Search for the cell housing the specified text and yield its (X, Y) center coordinate. 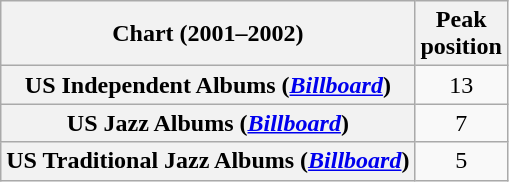
US Independent Albums (Billboard) (208, 85)
Peak position (461, 34)
US Traditional Jazz Albums (Billboard) (208, 161)
5 (461, 161)
7 (461, 123)
Chart (2001–2002) (208, 34)
13 (461, 85)
US Jazz Albums (Billboard) (208, 123)
